Find where the given text appears and provide that cell's center as (X, Y) coordinate. 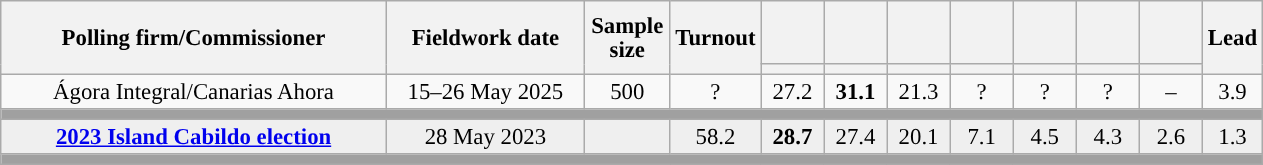
Sample size (627, 38)
Ágora Integral/Canarias Ahora (194, 92)
31.1 (856, 92)
3.9 (1232, 92)
4.5 (1044, 138)
21.3 (918, 92)
15–26 May 2025 (485, 92)
27.4 (856, 138)
27.2 (792, 92)
20.1 (918, 138)
Turnout (716, 38)
Lead (1232, 38)
500 (627, 92)
Polling firm/Commissioner (194, 38)
4.3 (1108, 138)
Fieldwork date (485, 38)
28.7 (792, 138)
28 May 2023 (485, 138)
7.1 (982, 138)
1.3 (1232, 138)
– (1170, 92)
2023 Island Cabildo election (194, 138)
2.6 (1170, 138)
58.2 (716, 138)
